Identify which cell holds the provided text, then report its (x, y) central coordinate. 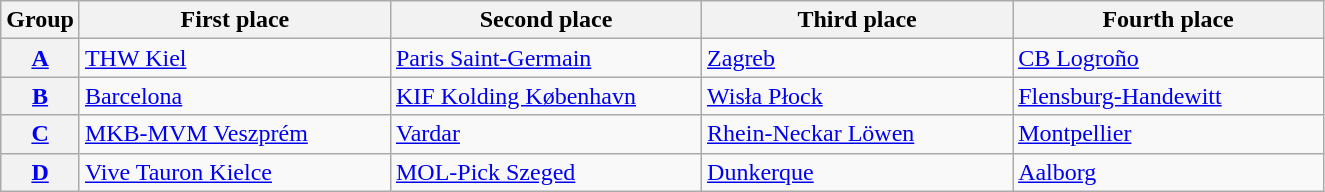
MOL-Pick Szeged (546, 172)
CB Logroño (1168, 58)
Wisła Płock (858, 96)
Zagreb (858, 58)
First place (234, 20)
KIF Kolding København (546, 96)
THW Kiel (234, 58)
B (40, 96)
Vive Tauron Kielce (234, 172)
Group (40, 20)
MKB-MVM Veszprém (234, 134)
Fourth place (1168, 20)
Montpellier (1168, 134)
Aalborg (1168, 172)
Rhein-Neckar Löwen (858, 134)
A (40, 58)
Barcelona (234, 96)
Second place (546, 20)
C (40, 134)
Third place (858, 20)
Vardar (546, 134)
Paris Saint-Germain (546, 58)
Dunkerque (858, 172)
D (40, 172)
Flensburg-Handewitt (1168, 96)
